Extract the (x, y) coordinate from the center of the cell holding the provided text.  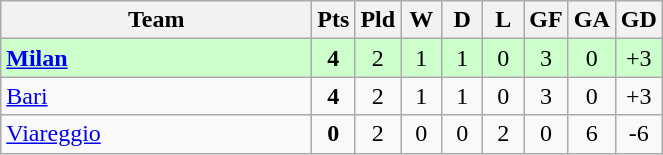
D (462, 20)
Bari (156, 96)
Pld (378, 20)
GD (638, 20)
W (422, 20)
Team (156, 20)
Milan (156, 58)
-6 (638, 134)
L (504, 20)
GA (592, 20)
Viareggio (156, 134)
Pts (334, 20)
GF (546, 20)
6 (592, 134)
